Search for the cell housing the specified text and yield its [X, Y] center coordinate. 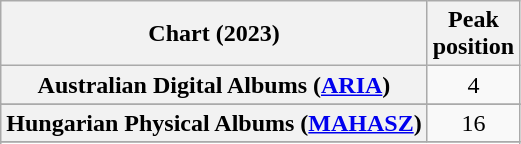
Chart (2023) [214, 34]
16 [473, 123]
Peakposition [473, 34]
Australian Digital Albums (ARIA) [214, 85]
Hungarian Physical Albums (MAHASZ) [214, 123]
4 [473, 85]
